Provide the (x, y) coordinate of the cell's center where the given text is located.  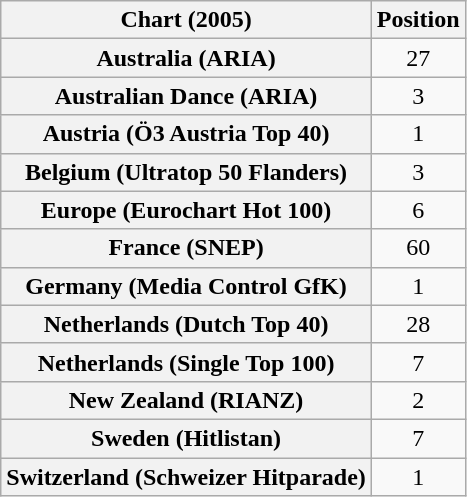
Australian Dance (ARIA) (186, 96)
New Zealand (RIANZ) (186, 400)
27 (418, 58)
Position (418, 20)
Europe (Eurochart Hot 100) (186, 210)
Netherlands (Single Top 100) (186, 362)
Chart (2005) (186, 20)
France (SNEP) (186, 248)
6 (418, 210)
Netherlands (Dutch Top 40) (186, 324)
Sweden (Hitlistan) (186, 438)
Australia (ARIA) (186, 58)
60 (418, 248)
Germany (Media Control GfK) (186, 286)
Austria (Ö3 Austria Top 40) (186, 134)
Switzerland (Schweizer Hitparade) (186, 477)
Belgium (Ultratop 50 Flanders) (186, 172)
2 (418, 400)
28 (418, 324)
